Extract the [X, Y] coordinate from the center of the cell holding the provided text.  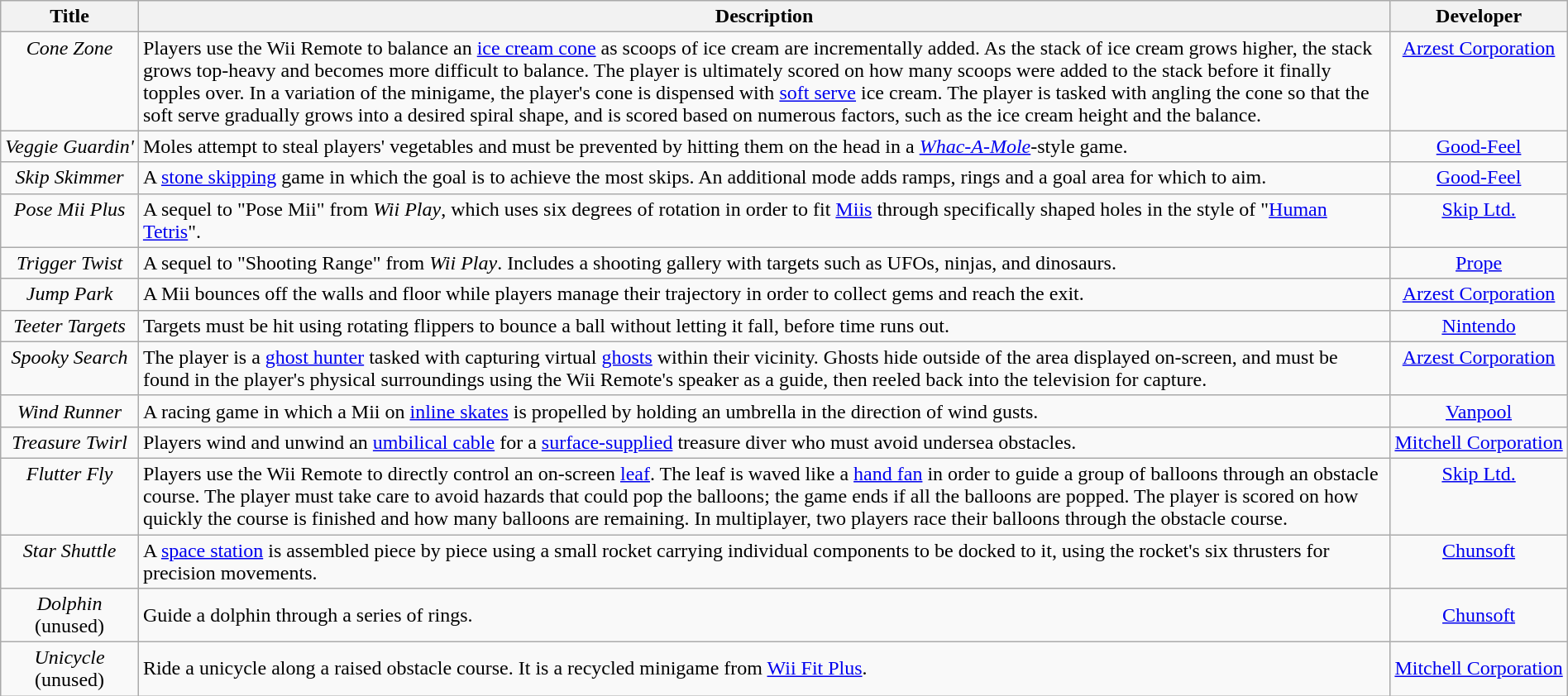
Moles attempt to steal players' vegetables and must be prevented by hitting them on the head in a Whac-A-Mole-style game. [764, 146]
Star Shuttle [69, 560]
Guide a dolphin through a series of rings. [764, 615]
Ride a unicycle along a raised obstacle course. It is a recycled minigame from Wii Fit Plus. [764, 670]
A sequel to "Shooting Range" from Wii Play. Includes a shooting gallery with targets such as UFOs, ninjas, and dinosaurs. [764, 263]
Nintendo [1479, 326]
Dolphin(unused) [69, 615]
Pose Mii Plus [69, 220]
Skip Skimmer [69, 178]
Title [69, 17]
Targets must be hit using rotating flippers to bounce a ball without letting it fall, before time runs out. [764, 326]
A stone skipping game in which the goal is to achieve the most skips. An additional mode adds ramps, rings and a goal area for which to aim. [764, 178]
Players wind and unwind an umbilical cable for a surface-supplied treasure diver who must avoid undersea obstacles. [764, 442]
Prope [1479, 263]
Unicycle(unused) [69, 670]
A Mii bounces off the walls and floor while players manage their trajectory in order to collect gems and reach the exit. [764, 294]
Spooky Search [69, 369]
Wind Runner [69, 411]
Flutter Fly [69, 496]
Teeter Targets [69, 326]
Cone Zone [69, 81]
Treasure Twirl [69, 442]
Developer [1479, 17]
Description [764, 17]
Veggie Guardin' [69, 146]
Trigger Twist [69, 263]
A racing game in which a Mii on inline skates is propelled by holding an umbrella in the direction of wind gusts. [764, 411]
Vanpool [1479, 411]
Jump Park [69, 294]
